Return [X, Y] of the center of cell containing provided text 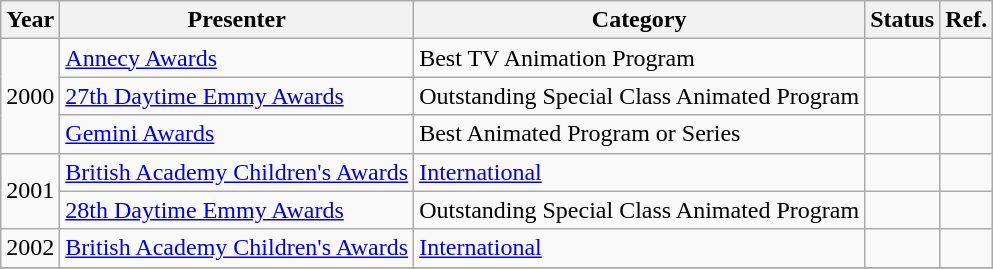
2001 [30, 191]
27th Daytime Emmy Awards [237, 96]
Annecy Awards [237, 58]
Ref. [966, 20]
2002 [30, 248]
2000 [30, 96]
28th Daytime Emmy Awards [237, 210]
Status [902, 20]
Best TV Animation Program [640, 58]
Best Animated Program or Series [640, 134]
Year [30, 20]
Category [640, 20]
Presenter [237, 20]
Gemini Awards [237, 134]
